Detect which cell encompasses the target text, then output its (X, Y) center coordinate. 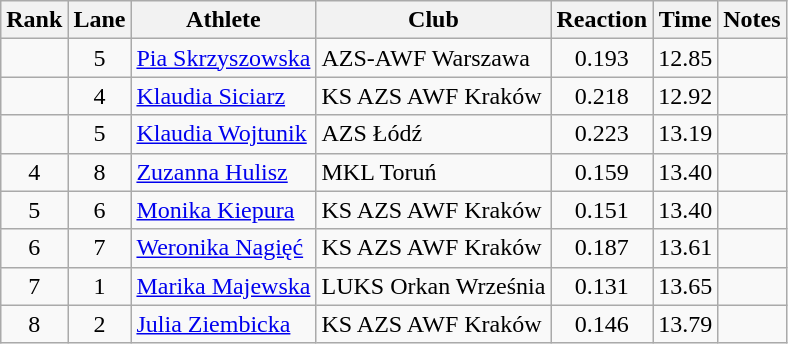
12.85 (686, 58)
Rank (34, 20)
Zuzanna Hulisz (224, 172)
0.146 (602, 324)
Klaudia Wojtunik (224, 134)
0.159 (602, 172)
Klaudia Siciarz (224, 96)
LUKS Orkan Września (434, 286)
Monika Kiepura (224, 210)
13.19 (686, 134)
Lane (100, 20)
0.193 (602, 58)
Club (434, 20)
Weronika Nagięć (224, 248)
Pia Skrzyszowska (224, 58)
Notes (752, 20)
2 (100, 324)
0.187 (602, 248)
AZS-AWF Warszawa (434, 58)
0.223 (602, 134)
AZS Łódź (434, 134)
13.65 (686, 286)
Athlete (224, 20)
Reaction (602, 20)
MKL Toruń (434, 172)
Julia Ziembicka (224, 324)
0.131 (602, 286)
Marika Majewska (224, 286)
1 (100, 286)
0.151 (602, 210)
Time (686, 20)
0.218 (602, 96)
12.92 (686, 96)
13.79 (686, 324)
13.61 (686, 248)
